Determine the (X, Y) coordinate at the center of the cell enclosing the given text.  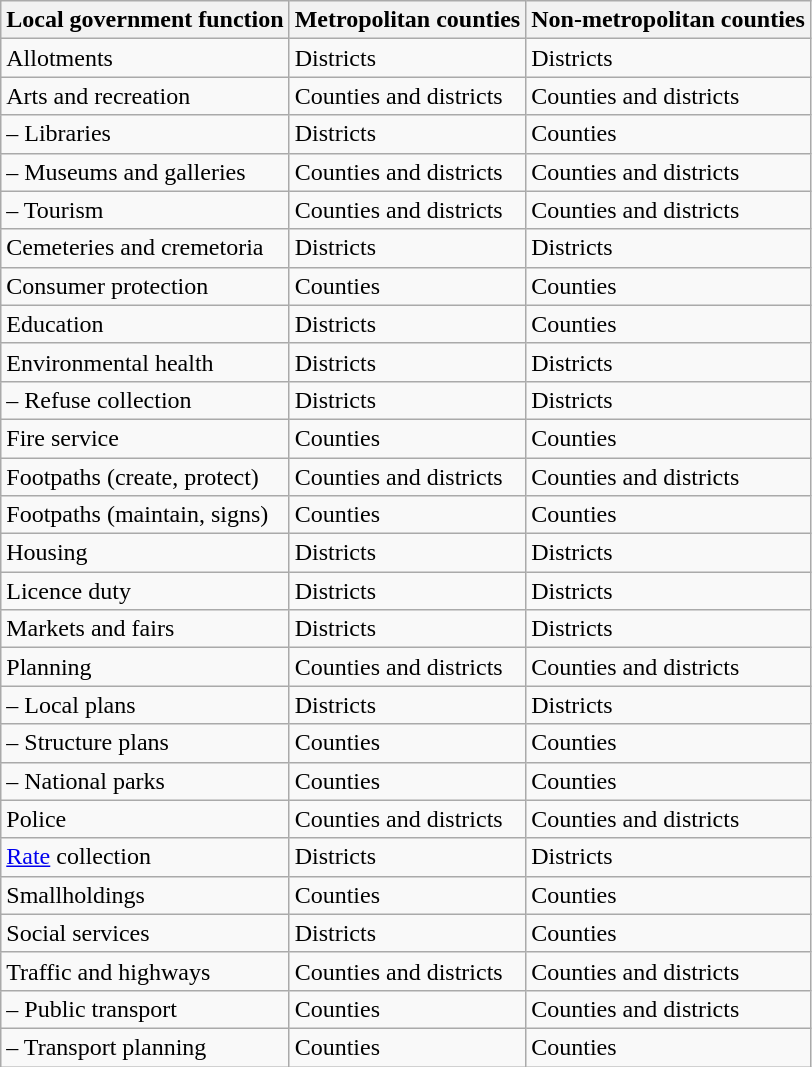
Planning (145, 667)
Fire service (145, 438)
– Refuse collection (145, 400)
Housing (145, 553)
Traffic and highways (145, 971)
Arts and recreation (145, 96)
– Structure plans (145, 743)
Markets and fairs (145, 629)
Education (145, 324)
Social services (145, 933)
Consumer protection (145, 286)
Metropolitan counties (408, 20)
Cemeteries and cremetoria (145, 248)
Licence duty (145, 591)
Footpaths (maintain, signs) (145, 515)
Footpaths (create, protect) (145, 477)
– National parks (145, 781)
– Transport planning (145, 1047)
Smallholdings (145, 895)
– Public transport (145, 1009)
– Libraries (145, 134)
Allotments (145, 58)
Police (145, 819)
Local government function (145, 20)
Rate collection (145, 857)
– Local plans (145, 705)
– Museums and galleries (145, 172)
– Tourism (145, 210)
Non-metropolitan counties (668, 20)
Environmental health (145, 362)
